Find where the given text appears and provide that cell's center as (X, Y) coordinate. 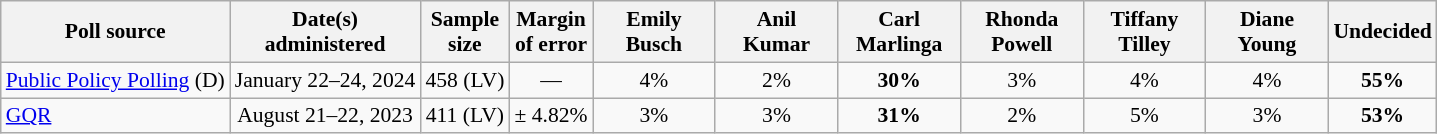
GQR (116, 116)
DianeYoung (1268, 32)
TiffanyTilley (1144, 32)
AnilKumar (776, 32)
± 4.82% (550, 116)
Undecided (1382, 32)
5% (1144, 116)
Marginof error (550, 32)
CarlMarlinga (900, 32)
EmilyBusch (654, 32)
31% (900, 116)
January 22–24, 2024 (326, 80)
Public Policy Polling (D) (116, 80)
458 (LV) (464, 80)
— (550, 80)
411 (LV) (464, 116)
53% (1382, 116)
Samplesize (464, 32)
RhondaPowell (1022, 32)
55% (1382, 80)
August 21–22, 2023 (326, 116)
Date(s)administered (326, 32)
Poll source (116, 32)
30% (900, 80)
